Identify which cell holds the provided text, then report its (X, Y) central coordinate. 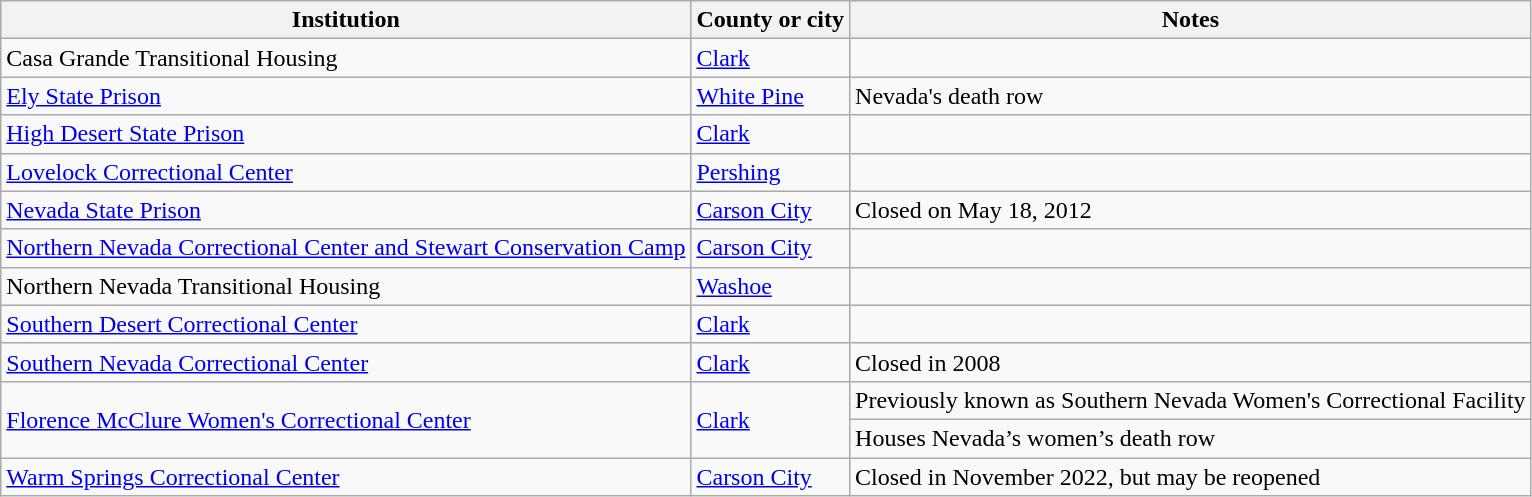
Institution (346, 20)
Houses Nevada’s women’s death row (1191, 438)
Closed in November 2022, but may be reopened (1191, 477)
White Pine (770, 96)
High Desert State Prison (346, 134)
Closed on May 18, 2012 (1191, 210)
Previously known as Southern Nevada Women's Correctional Facility (1191, 400)
Northern Nevada Correctional Center and Stewart Conservation Camp (346, 248)
Northern Nevada Transitional Housing (346, 286)
Ely State Prison (346, 96)
Notes (1191, 20)
Lovelock Correctional Center (346, 172)
Florence McClure Women's Correctional Center (346, 419)
Closed in 2008 (1191, 362)
Pershing (770, 172)
County or city (770, 20)
Southern Desert Correctional Center (346, 324)
Nevada State Prison (346, 210)
Southern Nevada Correctional Center (346, 362)
Nevada's death row (1191, 96)
Washoe (770, 286)
Casa Grande Transitional Housing (346, 58)
Warm Springs Correctional Center (346, 477)
